For the text-containing cell, return its midpoint in (X, Y) coordinate format. 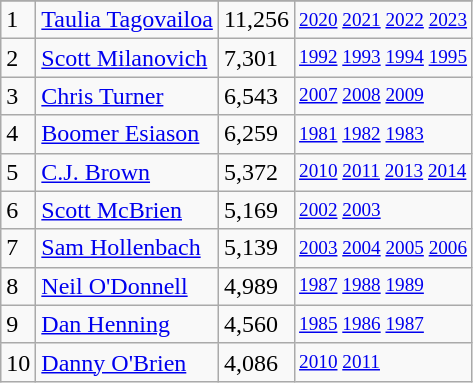
4 (18, 134)
1985 1986 1987 (384, 324)
Scott Milanovich (128, 58)
7,301 (256, 58)
2003 2004 2005 2006 (384, 248)
6,543 (256, 96)
7 (18, 248)
2007 2008 2009 (384, 96)
2010 2011 2013 2014 (384, 172)
Neil O'Donnell (128, 286)
3 (18, 96)
10 (18, 362)
Danny O'Brien (128, 362)
9 (18, 324)
5,169 (256, 210)
1992 1993 1994 1995 (384, 58)
5,372 (256, 172)
4,989 (256, 286)
4,086 (256, 362)
2 (18, 58)
2010 2011 (384, 362)
4,560 (256, 324)
11,256 (256, 20)
Boomer Esiason (128, 134)
Sam Hollenbach (128, 248)
5,139 (256, 248)
1981 1982 1983 (384, 134)
2020 2021 2022 2023 (384, 20)
Dan Henning (128, 324)
C.J. Brown (128, 172)
1 (18, 20)
1987 1988 1989 (384, 286)
8 (18, 286)
5 (18, 172)
6,259 (256, 134)
6 (18, 210)
2002 2003 (384, 210)
Scott McBrien (128, 210)
Chris Turner (128, 96)
Taulia Tagovailoa (128, 20)
